Provide the (x, y) coordinate of the cell's center where the given text is located.  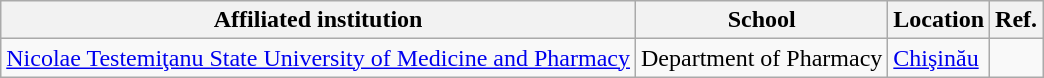
Location (939, 20)
Department of Pharmacy (762, 58)
School (762, 20)
Affiliated institution (318, 20)
Ref. (1016, 20)
Nicolae Testemiţanu State University of Medicine and Pharmacy (318, 58)
Chişinău (939, 58)
